Output the [X, Y] coordinate of the center of the cell containing the given text.  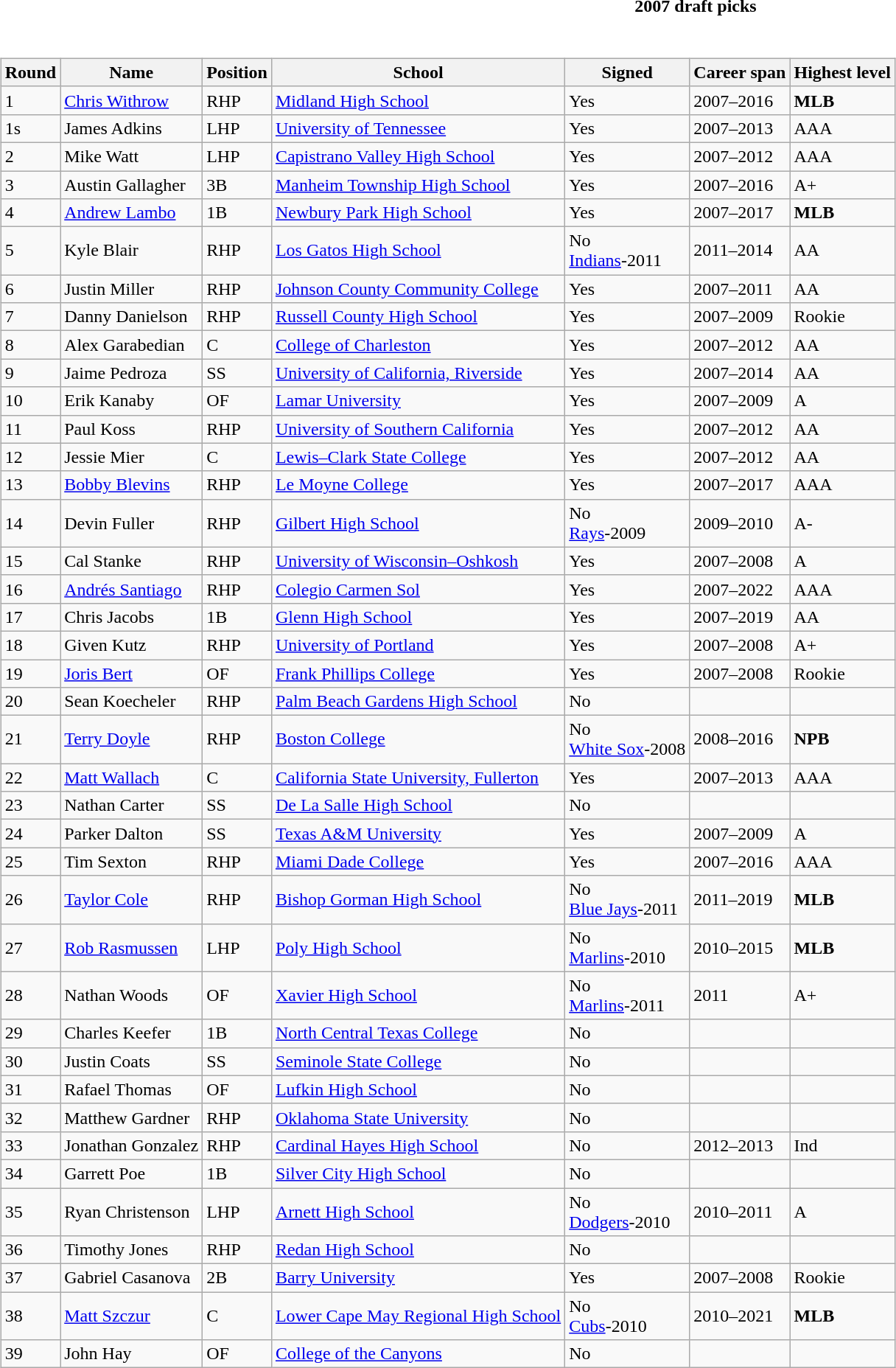
Texas A&M University [418, 834]
College of Charleston [418, 345]
Lower Cape May Regional High School [418, 1316]
Lufkin High School [418, 1089]
2010–2011 [740, 1212]
12 [30, 457]
Lewis–Clark State College [418, 457]
2012–2013 [740, 1145]
25 [30, 862]
Taylor Cole [131, 899]
Kyle Blair [131, 251]
2011–2014 [740, 251]
26 [30, 899]
2011 [740, 995]
Danny Danielson [131, 317]
Capistrano Valley High School [418, 156]
No Dodgers-2010 [628, 1212]
2009–2010 [740, 523]
Jonathan Gonzalez [131, 1145]
De La Salle High School [418, 806]
8 [30, 345]
3B [237, 185]
19 [30, 673]
14 [30, 523]
30 [30, 1061]
Position [237, 72]
34 [30, 1173]
20 [30, 702]
35 [30, 1212]
Gilbert High School [418, 523]
Glenn High School [418, 617]
29 [30, 1033]
Tim Sexton [131, 862]
Oklahoma State University [418, 1117]
Cardinal Hayes High School [418, 1145]
James Adkins [131, 128]
Signed [628, 72]
Silver City High School [418, 1173]
Justin Miller [131, 289]
Xavier High School [418, 995]
Charles Keefer [131, 1033]
Nathan Carter [131, 806]
2007–2011 [740, 289]
No Marlins-2010 [628, 948]
NoWhite Sox-2008 [628, 740]
Le Moyne College [418, 485]
Poly High School [418, 948]
2007–2019 [740, 617]
Bishop Gorman High School [418, 899]
Andrés Santiago [131, 589]
32 [30, 1117]
Barry University [418, 1278]
Devin Fuller [131, 523]
Parker Dalton [131, 834]
University of Wisconsin–Oshkosh [418, 561]
2 [30, 156]
16 [30, 589]
11 [30, 429]
Justin Coats [131, 1061]
Miami Dade College [418, 862]
13 [30, 485]
7 [30, 317]
2007–2022 [740, 589]
2011–2019 [740, 899]
31 [30, 1089]
University of Portland [418, 645]
Austin Gallagher [131, 185]
33 [30, 1145]
Nathan Woods [131, 995]
1 [30, 100]
University of California, Riverside [418, 373]
Jaime Pedroza [131, 373]
Joris Bert [131, 673]
NoCubs-2010 [628, 1316]
Ind [842, 1145]
5 [30, 251]
Johnson County Community College [418, 289]
Mike Watt [131, 156]
4 [30, 213]
Manheim Township High School [418, 185]
15 [30, 561]
Redan High School [418, 1250]
Round [30, 72]
Name [131, 72]
Chris Jacobs [131, 617]
University of Tennessee [418, 128]
2008–2016 [740, 740]
Rob Rasmussen [131, 948]
Sean Koecheler [131, 702]
39 [30, 1354]
Ryan Christenson [131, 1212]
Timothy Jones [131, 1250]
Terry Doyle [131, 740]
A- [842, 523]
24 [30, 834]
27 [30, 948]
17 [30, 617]
Cal Stanke [131, 561]
Gabriel Casanova [131, 1278]
Matthew Gardner [131, 1117]
Garrett Poe [131, 1173]
Arnett High School [418, 1212]
Given Kutz [131, 645]
9 [30, 373]
College of the Canyons [418, 1354]
1s [30, 128]
Colegio Carmen Sol [418, 589]
Frank Phillips College [418, 673]
2010–2021 [740, 1316]
2B [237, 1278]
6 [30, 289]
28 [30, 995]
Lamar University [418, 401]
No Blue Jays-2011 [628, 899]
Alex Garabedian [131, 345]
18 [30, 645]
Jessie Mier [131, 457]
38 [30, 1316]
Bobby Blevins [131, 485]
NoIndians-2011 [628, 251]
Seminole State College [418, 1061]
NPB [842, 740]
36 [30, 1250]
Russell County High School [418, 317]
2007–2014 [740, 373]
Midland High School [418, 100]
Chris Withrow [131, 100]
Los Gatos High School [418, 251]
2010–2015 [740, 948]
University of Southern California [418, 429]
Career span [740, 72]
Palm Beach Gardens High School [418, 702]
Andrew Lambo [131, 213]
37 [30, 1278]
3 [30, 185]
Highest level [842, 72]
Paul Koss [131, 429]
Boston College [418, 740]
North Central Texas College [418, 1033]
23 [30, 806]
School [418, 72]
NoRays-2009 [628, 523]
21 [30, 740]
NoMarlins-2011 [628, 995]
Matt Szczur [131, 1316]
Erik Kanaby [131, 401]
Newbury Park High School [418, 213]
Matt Wallach [131, 778]
22 [30, 778]
California State University, Fullerton [418, 778]
Rafael Thomas [131, 1089]
10 [30, 401]
John Hay [131, 1354]
